Identify which cell holds the provided text, then report its (X, Y) central coordinate. 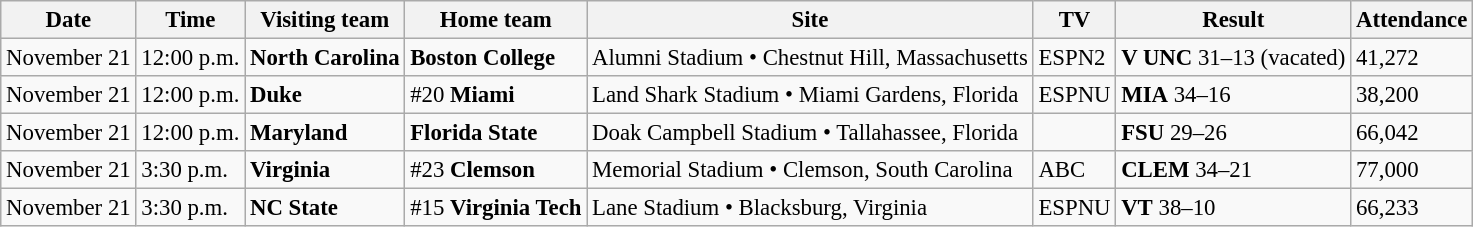
Duke (325, 95)
Doak Campbell Stadium • Tallahassee, Florida (810, 133)
Lane Stadium • Blacksburg, Virginia (810, 208)
ESPN2 (1074, 58)
#23 Clemson (496, 170)
V UNC 31–13 (vacated) (1234, 58)
FSU 29–26 (1234, 133)
MIA 34–16 (1234, 95)
66,233 (1412, 208)
NC State (325, 208)
Date (68, 20)
Boston College (496, 58)
VT 38–10 (1234, 208)
North Carolina (325, 58)
Florida State (496, 133)
TV (1074, 20)
Time (190, 20)
ABC (1074, 170)
66,042 (1412, 133)
Maryland (325, 133)
77,000 (1412, 170)
38,200 (1412, 95)
#20 Miami (496, 95)
Land Shark Stadium • Miami Gardens, Florida (810, 95)
Attendance (1412, 20)
Memorial Stadium • Clemson, South Carolina (810, 170)
Site (810, 20)
Home team (496, 20)
Virginia (325, 170)
Result (1234, 20)
#15 Virginia Tech (496, 208)
Alumni Stadium • Chestnut Hill, Massachusetts (810, 58)
CLEM 34–21 (1234, 170)
41,272 (1412, 58)
Visiting team (325, 20)
